Identify which cell holds the provided text, then report its [X, Y] central coordinate. 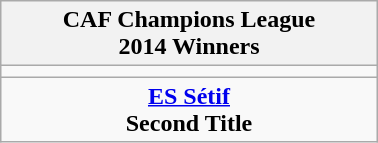
CAF Champions League2014 Winners [189, 34]
ES SétifSecond Title [189, 110]
